Find where the given text appears and provide that cell's center as [x, y] coordinate. 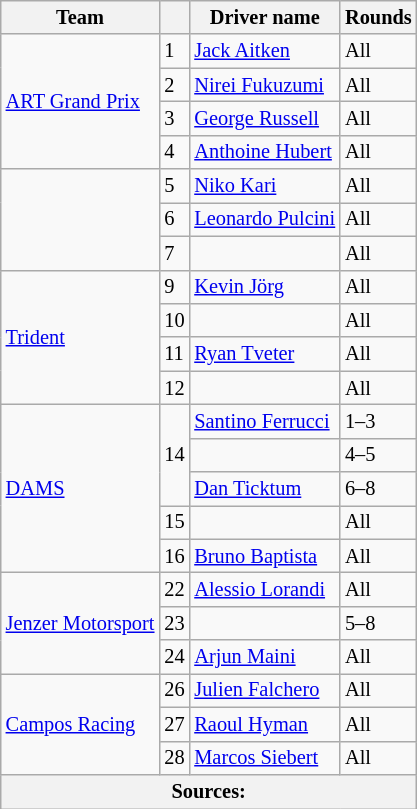
3 [174, 118]
23 [174, 623]
7 [174, 253]
Bruno Baptista [264, 556]
24 [174, 657]
Driver name [264, 17]
22 [174, 589]
26 [174, 690]
15 [174, 522]
Julien Falchero [264, 690]
16 [174, 556]
4–5 [378, 455]
14 [174, 454]
Kevin Jörg [264, 287]
11 [174, 354]
28 [174, 758]
Niko Kari [264, 186]
George Russell [264, 118]
Jenzer Motorsport [80, 622]
Sources: [209, 791]
DAMS [80, 488]
2 [174, 85]
Team [80, 17]
Marcos Siebert [264, 758]
Leonardo Pulcini [264, 219]
1 [174, 51]
6 [174, 219]
1–3 [378, 421]
27 [174, 724]
9 [174, 287]
Raoul Hyman [264, 724]
4 [174, 152]
6–8 [378, 489]
ART Grand Prix [80, 102]
10 [174, 320]
Alessio Lorandi [264, 589]
Campos Racing [80, 724]
Jack Aitken [264, 51]
Anthoine Hubert [264, 152]
Dan Ticktum [264, 489]
Nirei Fukuzumi [264, 85]
12 [174, 388]
5 [174, 186]
Ryan Tveter [264, 354]
Santino Ferrucci [264, 421]
Trident [80, 338]
Rounds [378, 17]
5–8 [378, 623]
Arjun Maini [264, 657]
